Extract the (X, Y) coordinate from the center of the cell holding the provided text.  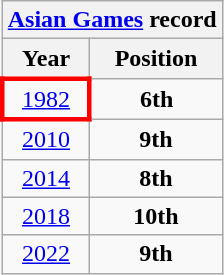
Year (46, 59)
2010 (46, 139)
2022 (46, 254)
1982 (46, 98)
2014 (46, 178)
10th (156, 216)
8th (156, 178)
6th (156, 98)
Position (156, 59)
2018 (46, 216)
Asian Games record (112, 20)
